From the cell containing the given text, extract its center point as [x, y] coordinate. 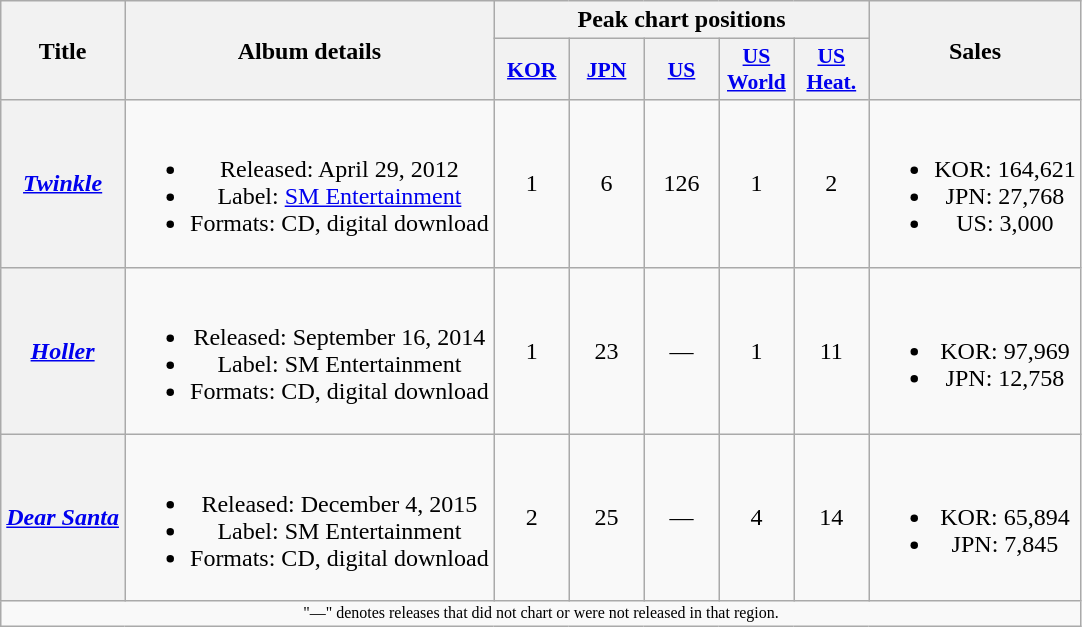
KOR [532, 70]
USHeat. [832, 70]
Holler [63, 350]
Peak chart positions [682, 20]
USWorld [756, 70]
Twinkle [63, 184]
Sales [975, 50]
Released: April 29, 2012Label: SM EntertainmentFormats: CD, digital download [309, 184]
11 [832, 350]
KOR: 65,894JPN: 7,845 [975, 518]
Title [63, 50]
Album details [309, 50]
"—" denotes releases that did not chart or were not released in that region. [541, 613]
4 [756, 518]
Dear Santa [63, 518]
6 [606, 184]
25 [606, 518]
23 [606, 350]
KOR: 97,969JPN: 12,758 [975, 350]
US [682, 70]
Released: December 4, 2015Label: SM EntertainmentFormats: CD, digital download [309, 518]
JPN [606, 70]
126 [682, 184]
14 [832, 518]
Released: September 16, 2014Label: SM EntertainmentFormats: CD, digital download [309, 350]
KOR: 164,621JPN: 27,768US: 3,000 [975, 184]
